For the text-containing cell, return its midpoint in (x, y) coordinate format. 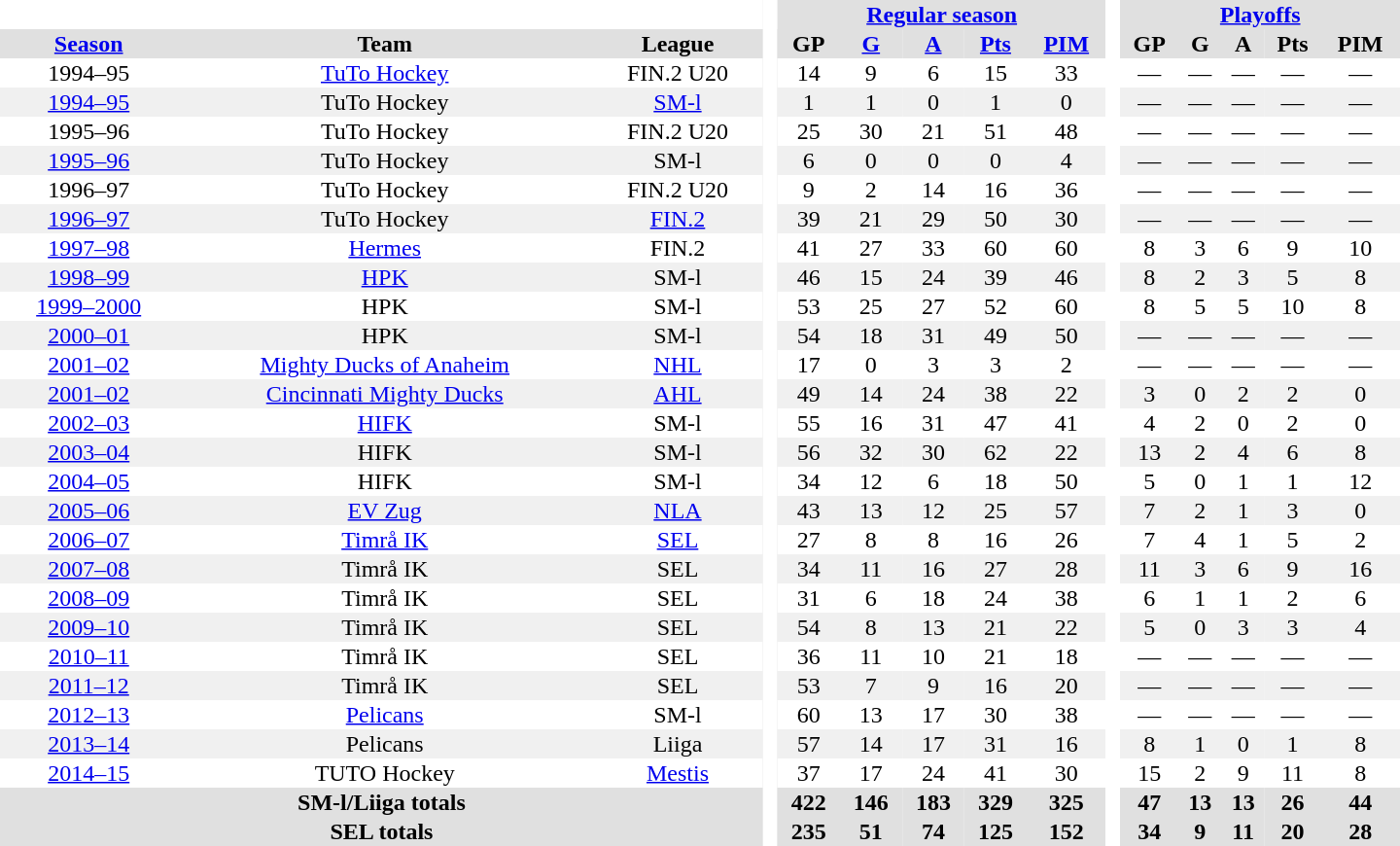
Mestis (678, 773)
48 (1067, 131)
152 (1067, 831)
1999–2000 (88, 306)
AHL (678, 394)
52 (996, 306)
SEL totals (381, 831)
44 (1360, 802)
235 (809, 831)
2002–03 (88, 423)
62 (996, 452)
TUTO Hockey (385, 773)
325 (1067, 802)
NLA (678, 511)
Team (385, 44)
EV Zug (385, 511)
Liiga (678, 744)
37 (809, 773)
29 (933, 219)
74 (933, 831)
2014–15 (88, 773)
32 (871, 452)
2006–07 (88, 540)
League (678, 44)
2009–10 (88, 627)
2005–06 (88, 511)
1997–98 (88, 248)
Regular season (942, 15)
SM-l/Liiga totals (381, 802)
183 (933, 802)
2010–11 (88, 656)
NHL (678, 365)
2008–09 (88, 598)
1998–99 (88, 277)
55 (809, 423)
Hermes (385, 248)
2013–14 (88, 744)
422 (809, 802)
125 (996, 831)
2000–01 (88, 335)
Mighty Ducks of Anaheim (385, 365)
146 (871, 802)
2012–13 (88, 715)
2011–12 (88, 686)
Season (88, 44)
43 (809, 511)
2003–04 (88, 452)
56 (809, 452)
329 (996, 802)
Playoffs (1260, 15)
Cincinnati Mighty Ducks (385, 394)
2007–08 (88, 569)
2004–05 (88, 481)
